Extract the (x, y) coordinate from the center of the cell holding the provided text.  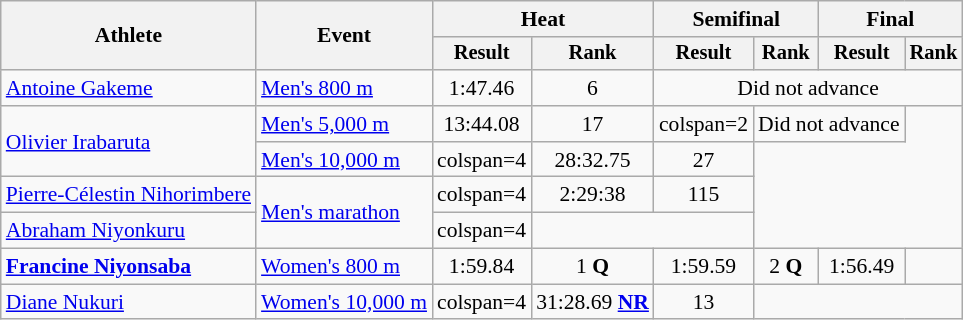
Women's 800 m (344, 267)
13:44.08 (482, 124)
Olivier Irabaruta (128, 142)
1:59.59 (704, 267)
Pierre-Célestin Nihorimbere (128, 195)
Women's 10,000 m (344, 302)
Diane Nukuri (128, 302)
1:47.46 (482, 88)
Men's 5,000 m (344, 124)
6 (592, 88)
Semifinal (736, 19)
Men's marathon (344, 212)
colspan=2 (704, 124)
Antoine Gakeme (128, 88)
Final (891, 19)
Abraham Niyonkuru (128, 231)
Men's 800 m (344, 88)
115 (704, 195)
Francine Niyonsaba (128, 267)
Event (344, 36)
17 (592, 124)
Heat (543, 19)
13 (704, 302)
Men's 10,000 m (344, 160)
27 (704, 160)
2:29:38 (592, 195)
28:32.75 (592, 160)
Athlete (128, 36)
1 Q (592, 267)
31:28.69 NR (592, 302)
1:59.84 (482, 267)
2 Q (786, 267)
1:56.49 (862, 267)
